Pinpoint the cell where the given text exists, returning its [X, Y] midpoint coordinate. 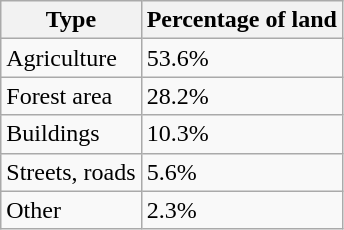
53.6% [242, 58]
Buildings [71, 134]
Forest area [71, 96]
10.3% [242, 134]
Other [71, 210]
Type [71, 20]
2.3% [242, 210]
Percentage of land [242, 20]
28.2% [242, 96]
Streets, roads [71, 172]
Agriculture [71, 58]
5.6% [242, 172]
